Pinpoint the cell where the given text exists, returning its [X, Y] midpoint coordinate. 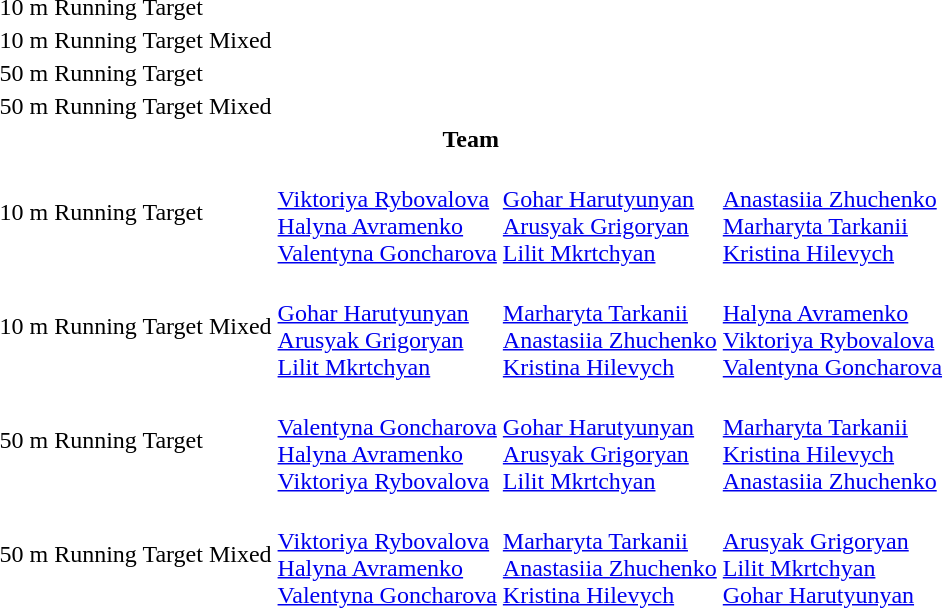
Anastasiia ZhuchenkoMarharyta TarkaniiKristina Hilevych [832, 212]
Valentyna GoncharovaHalyna AvramenkoViktoriya Rybovalova [387, 440]
Halyna AvramenkoViktoriya RybovalovaValentyna Goncharova [832, 326]
Marharyta TarkaniiKristina HilevychAnastasiia Zhuchenko [832, 440]
Viktoriya RybovalovaHalyna AvramenkoValentyna Goncharova [387, 212]
Marharyta TarkaniiAnastasiia ZhuchenkoKristina Hilevych [610, 326]
